Search for the cell housing the specified text and yield its (x, y) center coordinate. 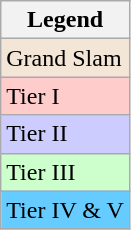
Tier IV & V (66, 210)
Tier I (66, 96)
Tier II (66, 134)
Tier III (66, 172)
Grand Slam (66, 58)
Legend (66, 20)
